Output the [X, Y] coordinate of the center of the cell containing the given text.  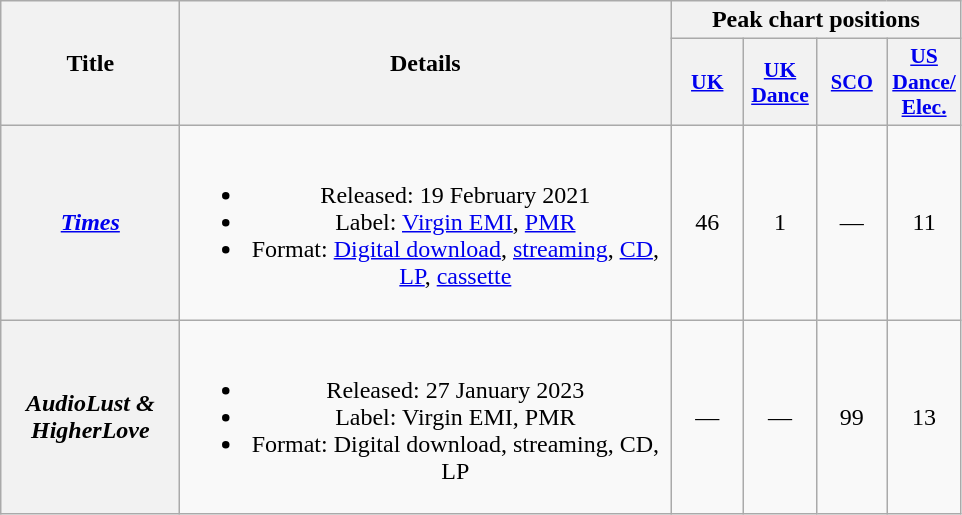
UKDance [780, 82]
AudioLust & HigherLove [90, 417]
Released: 27 January 2023Label: Virgin EMI, PMRFormat: Digital download, streaming, CD, LP [426, 417]
Details [426, 64]
Released: 19 February 2021Label: Virgin EMI, PMRFormat: Digital download, streaming, CD, LP, cassette [426, 222]
Title [90, 64]
46 [708, 222]
Peak chart positions [816, 20]
13 [924, 417]
1 [780, 222]
Times [90, 222]
99 [852, 417]
SCO [852, 82]
UK [708, 82]
USDance/Elec. [924, 82]
11 [924, 222]
